Extract the [x, y] coordinate from the center of the cell holding the provided text.  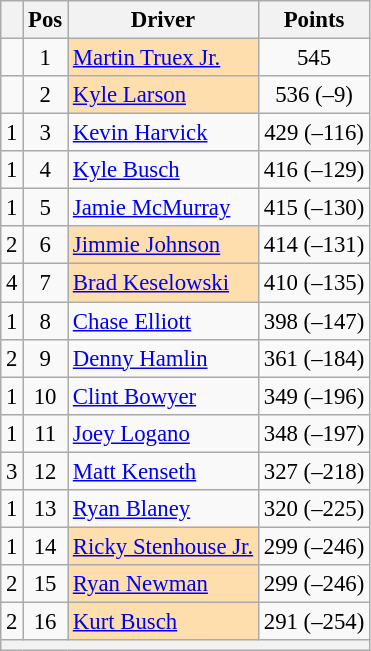
7 [46, 283]
Kevin Harvick [164, 133]
536 (–9) [314, 95]
Clint Bowyer [164, 396]
Jimmie Johnson [164, 245]
Kurt Busch [164, 621]
Kyle Busch [164, 170]
9 [46, 358]
348 (–197) [314, 433]
11 [46, 433]
Brad Keselowski [164, 283]
Kyle Larson [164, 95]
6 [46, 245]
16 [46, 621]
10 [46, 396]
13 [46, 509]
Ryan Newman [164, 584]
Matt Kenseth [164, 471]
410 (–135) [314, 283]
8 [46, 321]
327 (–218) [314, 471]
Ryan Blaney [164, 509]
Chase Elliott [164, 321]
429 (–116) [314, 133]
Martin Truex Jr. [164, 58]
320 (–225) [314, 509]
14 [46, 546]
415 (–130) [314, 208]
361 (–184) [314, 358]
Jamie McMurray [164, 208]
Denny Hamlin [164, 358]
545 [314, 58]
398 (–147) [314, 321]
Ricky Stenhouse Jr. [164, 546]
291 (–254) [314, 621]
416 (–129) [314, 170]
414 (–131) [314, 245]
Pos [46, 20]
12 [46, 471]
349 (–196) [314, 396]
15 [46, 584]
Points [314, 20]
Driver [164, 20]
Joey Logano [164, 433]
5 [46, 208]
